Scan for the cell matching the given text and deliver its (x, y) coordinate at center. 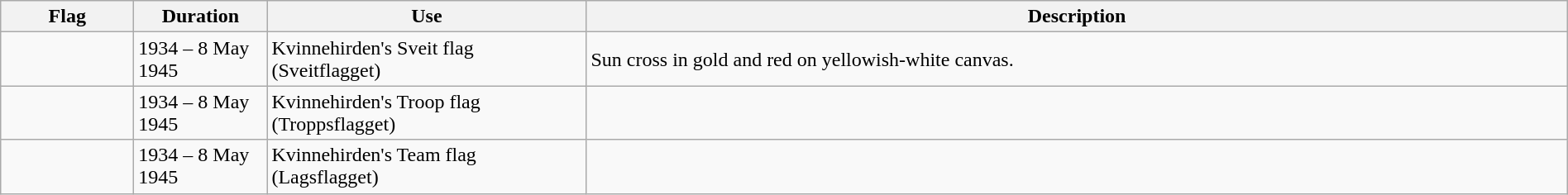
Use (427, 17)
Sun cross in gold and red on yellowish-white canvas. (1077, 59)
Description (1077, 17)
Kvinnehirden's Sveit flag (Sveitflagget) (427, 59)
Kvinnehirden's Troop flag (Troppsflagget) (427, 112)
Flag (68, 17)
Kvinnehirden's Team flag (Lagsflagget) (427, 167)
Duration (200, 17)
